Locate the cell with the specified text and output its (x, y) center coordinate. 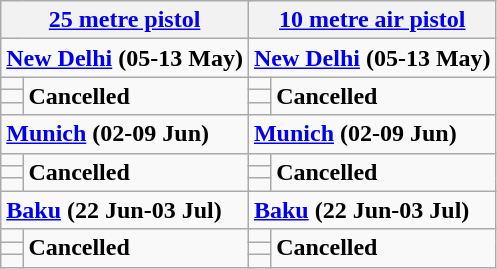
25 metre pistol (125, 20)
10 metre air pistol (372, 20)
